Return (X, Y) of the center of cell containing provided text 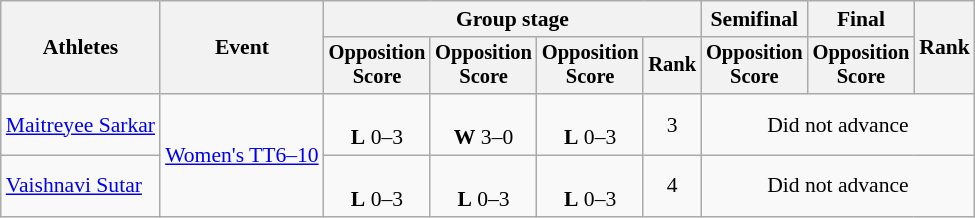
Final (862, 19)
Maitreyee Sarkar (80, 124)
Semifinal (754, 19)
Event (242, 48)
Group stage (512, 19)
Vaishnavi Sutar (80, 186)
Women's TT6–10 (242, 155)
Athletes (80, 48)
W 3–0 (484, 124)
3 (672, 124)
4 (672, 186)
